Scan for the cell matching the given text and deliver its (X, Y) coordinate at center. 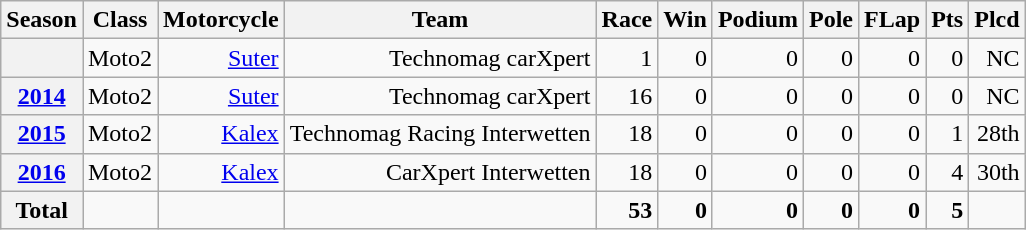
Pole (832, 20)
Technomag Racing Interwetten (440, 134)
Plcd (997, 20)
2015 (42, 134)
FLap (892, 20)
Team (440, 20)
Podium (758, 20)
2014 (42, 96)
28th (997, 134)
CarXpert Interwetten (440, 172)
16 (627, 96)
Season (42, 20)
53 (627, 210)
Race (627, 20)
Win (686, 20)
Pts (948, 20)
2016 (42, 172)
4 (948, 172)
Total (42, 210)
Class (120, 20)
5 (948, 210)
Motorcycle (222, 20)
30th (997, 172)
